Identify which cell holds the provided text, then report its [X, Y] central coordinate. 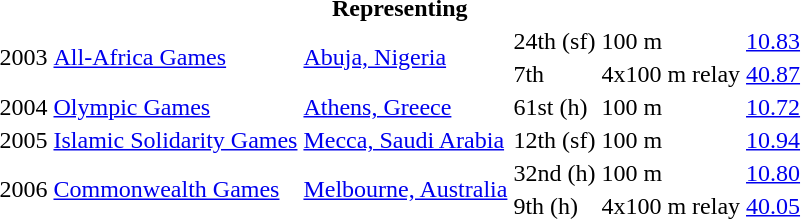
12th (sf) [554, 140]
Mecca, Saudi Arabia [406, 140]
7th [554, 74]
32nd (h) [554, 173]
Islamic Solidarity Games [176, 140]
All-Africa Games [176, 58]
61st (h) [554, 107]
Abuja, Nigeria [406, 58]
Athens, Greece [406, 107]
24th (sf) [554, 41]
4x100 m relay [671, 74]
Olympic Games [176, 107]
